Return the (X, Y) coordinate for the center point of the cell that contains the specified text.  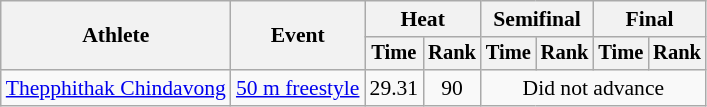
Heat (423, 19)
Event (298, 36)
Did not advance (594, 88)
90 (452, 88)
Semifinal (537, 19)
50 m freestyle (298, 88)
Final (649, 19)
29.31 (394, 88)
Thepphithak Chindavong (116, 88)
Athlete (116, 36)
